Scan for the cell matching the given text and deliver its [x, y] coordinate at center. 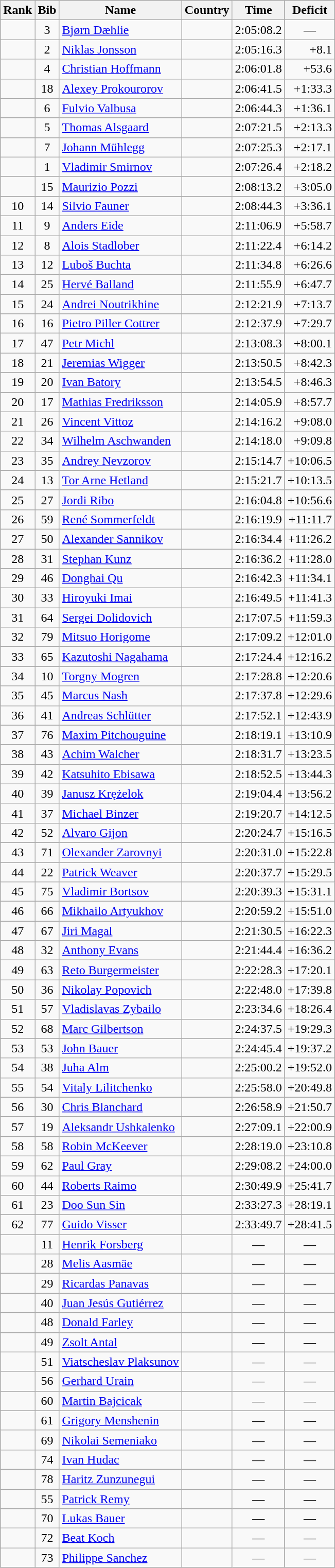
2:14:05.9 [258, 402]
2:23:34.6 [258, 1009]
+3:36.1 [310, 206]
+6:47.7 [310, 285]
+7:29.7 [310, 324]
Deficit [310, 10]
2:16:49.5 [258, 598]
Bib [47, 10]
63 [47, 970]
Maxim Pitchouguine [120, 735]
2:20:59.2 [258, 911]
+13:56.2 [310, 794]
65 [47, 657]
Wilhelm Aschwanden [120, 441]
2:11:22.4 [258, 245]
Juan Jesús Gutiérrez [120, 1303]
+11:34.1 [310, 578]
Doo Sun Sin [120, 1205]
2:22:28.3 [258, 970]
Jiri Magal [120, 931]
+11:41.3 [310, 598]
2:17:07.5 [258, 618]
+9:08.0 [310, 421]
Ivan Hudac [120, 1459]
2:17:28.8 [258, 676]
7 [47, 147]
+10:13.5 [310, 480]
Time [258, 10]
Henrik Forsberg [120, 1244]
76 [47, 735]
Niklas Jonsson [120, 49]
Janusz Krężelok [120, 794]
Andreas Schlütter [120, 715]
2:07:25.3 [258, 147]
+5:58.7 [310, 225]
75 [47, 892]
Aleksandr Ushkalenko [120, 1126]
2:17:24.4 [258, 657]
Thomas Alsgaard [120, 128]
Torgny Mogren [120, 676]
+11:59.3 [310, 618]
+7:13.7 [310, 304]
+17:39.8 [310, 990]
John Bauer [120, 1048]
+23:10.8 [310, 1146]
79 [47, 637]
Name [120, 10]
5 [47, 128]
+12:20.6 [310, 676]
+16:22.3 [310, 931]
+13:23.5 [310, 754]
Melis Aasmäe [120, 1264]
2:07:21.5 [258, 128]
72 [47, 1538]
Stephan Kunz [120, 558]
+22:00.9 [310, 1126]
Country [207, 10]
74 [47, 1459]
+16:36.2 [310, 950]
+20:49.8 [310, 1087]
Anders Eide [120, 225]
+15:29.5 [310, 872]
2:24:45.4 [258, 1048]
+2:18.2 [310, 167]
+15:16.5 [310, 833]
8 [47, 245]
Lukas Bauer [120, 1519]
2:22:48.0 [258, 990]
Robin McKeever [120, 1146]
Vladislavas Zybailo [120, 1009]
Michael Binzer [120, 813]
Mikhailo Artyukhov [120, 911]
Ivan Batory [120, 382]
René Sommerfeldt [120, 519]
+15:22.8 [310, 852]
2:18:52.5 [258, 774]
+10:06.5 [310, 461]
2:17:52.1 [258, 715]
+1:36.1 [310, 108]
Andrei Noutrikhine [120, 304]
66 [47, 911]
Vladimir Smirnov [120, 167]
2 [47, 49]
Sergei Dolidovich [120, 618]
2:06:41.5 [258, 89]
2:29:08.2 [258, 1166]
2:16:34.4 [258, 539]
2:11:34.8 [258, 265]
2:27:09.1 [258, 1126]
2:21:44.4 [258, 950]
9 [47, 225]
+12:16.2 [310, 657]
+13:10.9 [310, 735]
2:20:31.0 [258, 852]
Maurizio Pozzi [120, 186]
2:28:19.0 [258, 1146]
Viatscheslav Plaksunov [120, 1362]
2:08:44.3 [258, 206]
Mathias Fredriksson [120, 402]
Hervé Balland [120, 285]
2:08:13.2 [258, 186]
2:20:39.3 [258, 892]
Chris Blanchard [120, 1107]
2:15:21.7 [258, 480]
Zsolt Antal [120, 1342]
Mitsuo Horigome [120, 637]
68 [47, 1029]
2:16:42.3 [258, 578]
+19:29.3 [310, 1029]
Hiroyuki Imai [120, 598]
Donghai Qu [120, 578]
2:07:26.4 [258, 167]
+11:28.0 [310, 558]
Anthony Evans [120, 950]
Patrick Weaver [120, 872]
2:20:24.7 [258, 833]
+53.6 [310, 69]
2:12:21.9 [258, 304]
Nikolai Semeniako [120, 1440]
+1:33.3 [310, 89]
Philippe Sanchez [120, 1558]
+25:41.7 [310, 1185]
2:13:08.3 [258, 343]
Martin Bajcicak [120, 1401]
2:25:58.0 [258, 1087]
2:12:37.9 [258, 324]
Patrick Remy [120, 1499]
77 [47, 1225]
2:30:49.9 [258, 1185]
6 [47, 108]
Guido Visser [120, 1225]
Andrey Nevzorov [120, 461]
2:17:09.2 [258, 637]
Ricardas Panavas [120, 1283]
2:16:04.8 [258, 500]
+28:41.5 [310, 1225]
+11:11.7 [310, 519]
2:20:37.7 [258, 872]
+9:09.8 [310, 441]
2:19:20.7 [258, 813]
+14:12.5 [310, 813]
Alois Stadlober [120, 245]
Juha Alm [120, 1068]
69 [47, 1440]
Vitaly Lilitchenko [120, 1087]
2:05:16.3 [258, 49]
+17:20.1 [310, 970]
+11:26.2 [310, 539]
Vladimir Bortsov [120, 892]
2:16:19.9 [258, 519]
Fulvio Valbusa [120, 108]
78 [47, 1479]
Silvio Fauner [120, 206]
+24:00.0 [310, 1166]
Vincent Vittoz [120, 421]
+13:44.3 [310, 774]
Johann Mühlegg [120, 147]
Reto Burgermeister [120, 970]
Alvaro Gijon [120, 833]
Paul Gray [120, 1166]
2:19:04.4 [258, 794]
Luboš Buchta [120, 265]
2:14:16.2 [258, 421]
+19:37.2 [310, 1048]
2:18:19.1 [258, 735]
Donald Farley [120, 1323]
+6:14.2 [310, 245]
Pietro Piller Cottrer [120, 324]
+8:57.7 [310, 402]
+12:29.6 [310, 696]
2:25:00.2 [258, 1068]
Gerhard Urain [120, 1381]
Petr Michl [120, 343]
Bjørn Dæhlie [120, 30]
+6:26.6 [310, 265]
+21:50.7 [310, 1107]
Christian Hoffmann [120, 69]
2:06:01.8 [258, 69]
+18:26.4 [310, 1009]
+10:56.6 [310, 500]
2:05:08.2 [258, 30]
Alexey Prokourorov [120, 89]
3 [47, 30]
Grigory Menshenin [120, 1420]
2:18:31.7 [258, 754]
+28:19.1 [310, 1205]
67 [47, 931]
Marcus Nash [120, 696]
Beat Koch [120, 1538]
2:33:49.7 [258, 1225]
Achim Walcher [120, 754]
+12:01.0 [310, 637]
73 [47, 1558]
Jeremias Wigger [120, 363]
64 [47, 618]
+12:43.9 [310, 715]
2:17:37.8 [258, 696]
Rank [17, 10]
2:14:18.0 [258, 441]
1 [47, 167]
2:13:54.5 [258, 382]
Roberts Raimo [120, 1185]
Nikolay Popovich [120, 990]
2:26:58.9 [258, 1107]
Olexander Zarovnyi [120, 852]
2:33:27.3 [258, 1205]
+3:05.0 [310, 186]
+8.1 [310, 49]
2:15:14.7 [258, 461]
+2:17.1 [310, 147]
Jordi Ribo [120, 500]
+8:46.3 [310, 382]
Tor Arne Hetland [120, 480]
71 [47, 852]
+19:52.0 [310, 1068]
2:24:37.5 [258, 1029]
+15:51.0 [310, 911]
2:11:06.9 [258, 225]
+8:42.3 [310, 363]
2:21:30.5 [258, 931]
Haritz Zunzunegui [120, 1479]
+2:13.3 [310, 128]
70 [47, 1519]
+15:31.1 [310, 892]
+8:00.1 [310, 343]
Marc Gilbertson [120, 1029]
4 [47, 69]
Kazutoshi Nagahama [120, 657]
2:16:36.2 [258, 558]
2:13:50.5 [258, 363]
Alexander Sannikov [120, 539]
Katsuhito Ebisawa [120, 774]
2:11:55.9 [258, 285]
2:06:44.3 [258, 108]
